Pinpoint the cell where the given text exists, returning its (X, Y) midpoint coordinate. 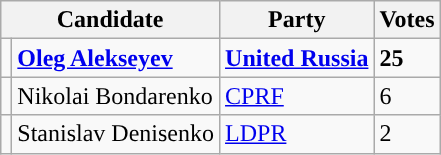
Nikolai Bondarenko (116, 96)
Stanislav Denisenko (116, 134)
2 (407, 134)
25 (407, 58)
Candidate (110, 20)
LDPR (297, 134)
Votes (407, 20)
Party (297, 20)
6 (407, 96)
CPRF (297, 96)
United Russia (297, 58)
Oleg Alekseyev (116, 58)
